Find where the given text appears and provide that cell's center as (x, y) coordinate. 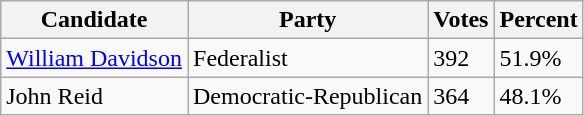
Candidate (94, 20)
Party (308, 20)
William Davidson (94, 58)
Federalist (308, 58)
51.9% (538, 58)
Votes (461, 20)
Democratic-Republican (308, 96)
Percent (538, 20)
John Reid (94, 96)
48.1% (538, 96)
392 (461, 58)
364 (461, 96)
